Output the [x, y] coordinate of the center of the cell containing the given text.  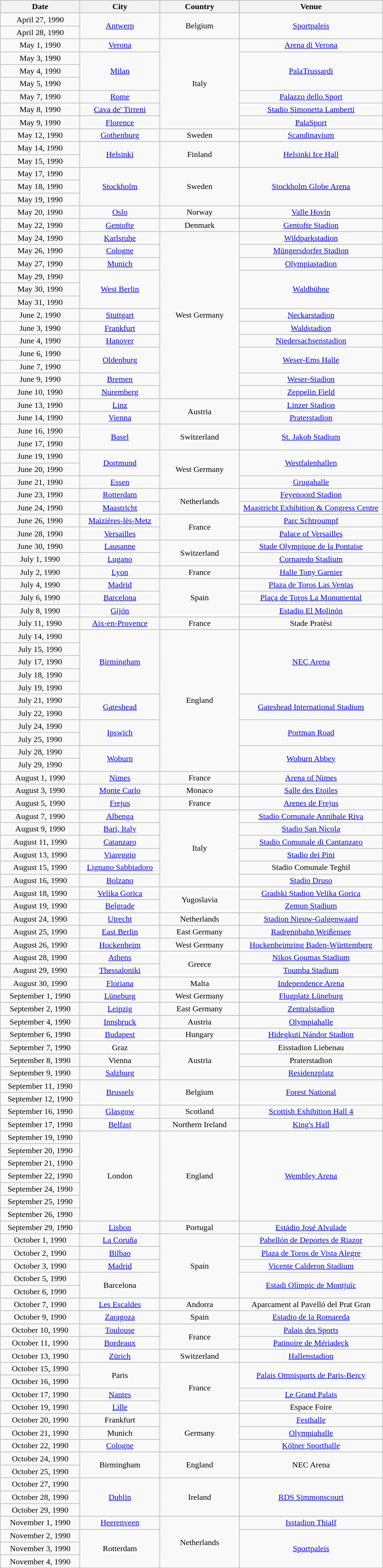
Finland [200, 154]
August 18, 1990 [40, 893]
Independence Arena [311, 983]
Country [200, 7]
July 29, 1990 [40, 765]
October 6, 1990 [40, 1292]
May 29, 1990 [40, 276]
Weser-Ems Halle [311, 360]
Denmark [200, 225]
Les Escaldes [120, 1304]
July 14, 1990 [40, 636]
Lausanne [120, 546]
Cava de' Tirreni [120, 109]
Bolzano [120, 880]
August 15, 1990 [40, 868]
October 3, 1990 [40, 1266]
Norway [200, 212]
May 24, 1990 [40, 238]
July 4, 1990 [40, 585]
Innsbruck [120, 1022]
June 6, 1990 [40, 353]
October 22, 1990 [40, 1446]
Portugal [200, 1227]
May 9, 1990 [40, 122]
August 5, 1990 [40, 803]
September 19, 1990 [40, 1137]
Radrennbahn Weißensee [311, 932]
Nantes [120, 1394]
Venue [311, 7]
June 7, 1990 [40, 366]
Patinoire de Mériadeck [311, 1343]
May 19, 1990 [40, 200]
Date [40, 7]
September 4, 1990 [40, 1022]
Lille [120, 1407]
Le Grand Palais [311, 1394]
August 9, 1990 [40, 829]
October 19, 1990 [40, 1407]
August 19, 1990 [40, 906]
May 14, 1990 [40, 148]
September 24, 1990 [40, 1189]
April 28, 1990 [40, 32]
Feyenoord Stadion [311, 495]
November 1, 1990 [40, 1523]
July 2, 1990 [40, 572]
Northern Ireland [200, 1124]
August 3, 1990 [40, 791]
October 7, 1990 [40, 1304]
September 21, 1990 [40, 1163]
Ipswich [120, 733]
July 6, 1990 [40, 598]
Stuttgart [120, 315]
Oslo [120, 212]
Stadio Comunale Teghil [311, 868]
Nuremberg [120, 392]
May 1, 1990 [40, 45]
September 2, 1990 [40, 1009]
Estadi Olímpic de Montjuïc [311, 1285]
Aparcament al Pavelló del Prat Gran [311, 1304]
June 28, 1990 [40, 533]
Parc Schtroumpf [311, 521]
July 8, 1990 [40, 611]
June 26, 1990 [40, 521]
June 19, 1990 [40, 456]
Niedersachsenstadion [311, 341]
June 17, 1990 [40, 444]
July 22, 1990 [40, 713]
Malta [200, 983]
June 16, 1990 [40, 431]
Catanzaro [120, 842]
Belfast [120, 1124]
Kölner Sporthalle [311, 1446]
May 27, 1990 [40, 264]
Gateshead International Stadium [311, 707]
May 5, 1990 [40, 84]
Zemun Stadium [311, 906]
July 24, 1990 [40, 726]
August 30, 1990 [40, 983]
RDS Simmonscourt [311, 1497]
Viareggio [120, 855]
Heerenveen [120, 1523]
Scottish Exhibition Hall 4 [311, 1112]
August 1, 1990 [40, 777]
Bordeaux [120, 1343]
Stockholm [120, 187]
Gradski Stadion Velika Gorica [311, 893]
Espace Foire [311, 1407]
PalaTrussardi [311, 71]
Glasgow [120, 1112]
Linzer Stadion [311, 405]
Woburn [120, 758]
Stadio Simonetta Lamberti [311, 109]
July 1, 1990 [40, 559]
Floriana [120, 983]
Nikos Goumas Stadium [311, 957]
Hockenheim [120, 945]
Germany [200, 1433]
Scotland [200, 1112]
Albenga [120, 816]
October 5, 1990 [40, 1279]
May 22, 1990 [40, 225]
October 16, 1990 [40, 1381]
May 31, 1990 [40, 302]
Andorra [200, 1304]
August 11, 1990 [40, 842]
September 7, 1990 [40, 1047]
July 21, 1990 [40, 700]
Milan [120, 71]
July 19, 1990 [40, 688]
May 12, 1990 [40, 135]
June 24, 1990 [40, 508]
Hockenheimring Baden-Württemberg [311, 945]
October 29, 1990 [40, 1510]
September 1, 1990 [40, 996]
Dortmund [120, 463]
Lisbon [120, 1227]
May 26, 1990 [40, 251]
Residenzplatz [311, 1073]
October 9, 1990 [40, 1317]
Palazzo dello Sport [311, 97]
Palace of Versailles [311, 533]
Nimes [120, 777]
Woburn Abbey [311, 758]
Lignano Sabbiadoro [120, 868]
Gijón [120, 611]
City [120, 7]
August 29, 1990 [40, 970]
August 26, 1990 [40, 945]
Estádio José Alvalade [311, 1227]
Hanover [120, 341]
Aix-en-Provence [120, 623]
Maastricht Exhibition & Congress Centre [311, 508]
May 4, 1990 [40, 71]
May 8, 1990 [40, 109]
August 25, 1990 [40, 932]
Valle Hovin [311, 212]
Arena di Verona [311, 45]
Athens [120, 957]
October 13, 1990 [40, 1356]
June 21, 1990 [40, 482]
Toumba Stadium [311, 970]
September 25, 1990 [40, 1202]
June 2, 1990 [40, 315]
Yugoslavia [200, 900]
Stade Olympique de la Pontaise [311, 546]
La Coruña [120, 1240]
Portman Road [311, 733]
October 11, 1990 [40, 1343]
Salzburg [120, 1073]
Florence [120, 122]
Zentralstadion [311, 1009]
Hungary [200, 1035]
September 12, 1990 [40, 1099]
Belgrade [120, 906]
June 3, 1990 [40, 328]
Rome [120, 97]
July 15, 1990 [40, 649]
Isstadion Thialf [311, 1523]
August 28, 1990 [40, 957]
September 16, 1990 [40, 1112]
Plaza de Toros de Vista Alegre [311, 1253]
Brussels [120, 1092]
Lugano [120, 559]
Linz [120, 405]
Bremen [120, 379]
September 22, 1990 [40, 1176]
Maastricht [120, 508]
Scandinavium [311, 135]
Müngersdorfer Stadion [311, 251]
November 3, 1990 [40, 1548]
Wembley Arena [311, 1176]
Ireland [200, 1497]
Zeppelin Field [311, 392]
August 13, 1990 [40, 855]
Karlsruhe [120, 238]
Weser-Stadion [311, 379]
Bilbao [120, 1253]
London [120, 1176]
October 2, 1990 [40, 1253]
Budapest [120, 1035]
Zürich [120, 1356]
June 14, 1990 [40, 418]
Bari, Italy [120, 829]
King's Hall [311, 1124]
October 25, 1990 [40, 1471]
Arenes de Frejus [311, 803]
Eisstadion Liebenau [311, 1047]
October 10, 1990 [40, 1330]
Olympiastadion [311, 264]
June 13, 1990 [40, 405]
September 8, 1990 [40, 1060]
Antwerp [120, 26]
July 28, 1990 [40, 752]
Gateshead [120, 707]
Leipzig [120, 1009]
Plaça de Toros La Monumental [311, 598]
October 1, 1990 [40, 1240]
Essen [120, 482]
Stadio Druso [311, 880]
Stadio Comunale di Cantanzaro [311, 842]
July 25, 1990 [40, 739]
East Berlin [120, 932]
Hidegkuti Nándor Stadion [311, 1035]
September 11, 1990 [40, 1086]
April 27, 1990 [40, 20]
October 17, 1990 [40, 1394]
June 20, 1990 [40, 469]
October 28, 1990 [40, 1497]
Stadio dei Pini [311, 855]
Gentofte Stadion [311, 225]
September 9, 1990 [40, 1073]
Thessaloniki [120, 970]
Maizières-lès-Metz [120, 521]
June 9, 1990 [40, 379]
Lüneburg [120, 996]
PalaSport [311, 122]
St. Jakob Stadium [311, 437]
September 17, 1990 [40, 1124]
May 30, 1990 [40, 289]
July 11, 1990 [40, 623]
Toulouse [120, 1330]
Versailles [120, 533]
November 2, 1990 [40, 1536]
May 7, 1990 [40, 97]
Helsinki [120, 154]
Greece [200, 964]
Gothenburg [120, 135]
June 23, 1990 [40, 495]
Basel [120, 437]
Velika Gorica [120, 893]
Paris [120, 1375]
Lyon [120, 572]
Dublin [120, 1497]
Verona [120, 45]
Monte Carlo [120, 791]
Westfalenhallen [311, 463]
Waldstadion [311, 328]
Cornaredo Stadium [311, 559]
Gentofte [120, 225]
Utrecht [120, 919]
Hallenstadion [311, 1356]
Helsinki Ice Hall [311, 154]
May 18, 1990 [40, 187]
Plaza de Toros Las Ventas [311, 585]
Stockholm Globe Arena [311, 187]
Graz [120, 1047]
August 24, 1990 [40, 919]
Monaco [200, 791]
Grugahalle [311, 482]
Neckarstadion [311, 315]
May 15, 1990 [40, 161]
May 3, 1990 [40, 58]
Vicente Calderon Stadium [311, 1266]
October 24, 1990 [40, 1459]
May 17, 1990 [40, 174]
Pabellón de Deportes de Riazor [311, 1240]
Stadion Nieuw-Galgenwaard [311, 919]
Palais Omnisports de Paris-Bercy [311, 1375]
Arena of Nimes [311, 777]
August 7, 1990 [40, 816]
Waldbühne [311, 289]
Festhalle [311, 1420]
September 20, 1990 [40, 1150]
Wildparkstadion [311, 238]
September 29, 1990 [40, 1227]
October 15, 1990 [40, 1368]
September 6, 1990 [40, 1035]
Stadio San Nicola [311, 829]
Oldenburg [120, 360]
Estadio El Molinón [311, 611]
Stadio Comunale Annibale Riva [311, 816]
June 10, 1990 [40, 392]
Stade Pratèsi [311, 623]
August 16, 1990 [40, 880]
November 4, 1990 [40, 1561]
Halle Tony Garnier [311, 572]
Forest National [311, 1092]
October 21, 1990 [40, 1433]
June 30, 1990 [40, 546]
October 20, 1990 [40, 1420]
September 26, 1990 [40, 1215]
Estadio de la Romareda [311, 1317]
June 4, 1990 [40, 341]
Salle des Etoiles [311, 791]
Palais des Sports [311, 1330]
May 20, 1990 [40, 212]
July 18, 1990 [40, 675]
Frejus [120, 803]
West Berlin [120, 289]
Flugplatz Lüneburg [311, 996]
Zaragoza [120, 1317]
October 27, 1990 [40, 1484]
July 17, 1990 [40, 662]
